Scan for the cell matching the given text and deliver its (X, Y) coordinate at center. 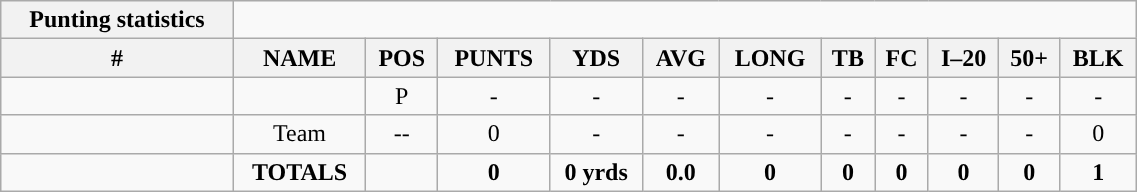
# (118, 58)
AVG (681, 58)
TOTALS (299, 172)
-- (402, 134)
Punting statistics (118, 20)
0.0 (681, 172)
TB (848, 58)
POS (402, 58)
YDS (596, 58)
1 (1098, 172)
P (402, 96)
0 yrds (596, 172)
Team (299, 134)
FC (902, 58)
PUNTS (494, 58)
LONG (770, 58)
I–20 (963, 58)
50+ (1030, 58)
NAME (299, 58)
BLK (1098, 58)
